Search for the cell housing the specified text and yield its (X, Y) center coordinate. 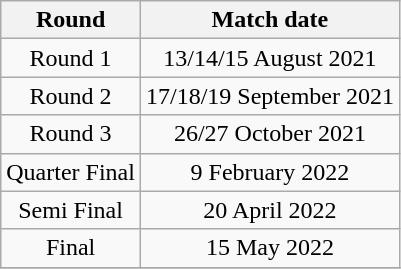
Round (71, 20)
26/27 October 2021 (270, 134)
Final (71, 248)
15 May 2022 (270, 248)
Round 2 (71, 96)
Round 3 (71, 134)
Match date (270, 20)
Semi Final (71, 210)
13/14/15 August 2021 (270, 58)
17/18/19 September 2021 (270, 96)
9 February 2022 (270, 172)
Quarter Final (71, 172)
20 April 2022 (270, 210)
Round 1 (71, 58)
